Scan for the cell matching the given text and deliver its [x, y] coordinate at center. 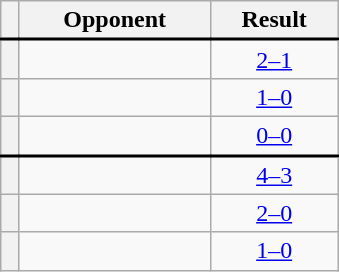
2–1 [274, 60]
0–0 [274, 136]
Opponent [114, 20]
4–3 [274, 174]
Result [274, 20]
2–0 [274, 213]
